Output the (X, Y) coordinate of the center of the cell containing the given text.  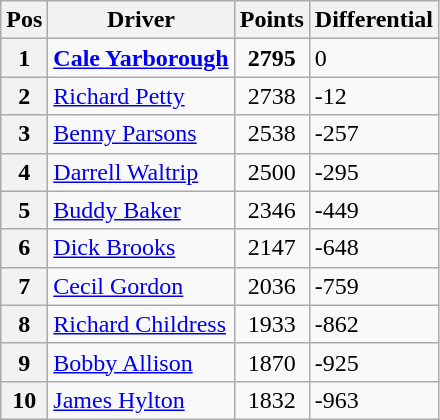
Dick Brooks (141, 248)
Points (272, 20)
3 (24, 134)
0 (374, 58)
1933 (272, 324)
2 (24, 96)
4 (24, 172)
2147 (272, 248)
-862 (374, 324)
8 (24, 324)
7 (24, 286)
5 (24, 210)
Buddy Baker (141, 210)
Benny Parsons (141, 134)
Cale Yarborough (141, 58)
1832 (272, 400)
-257 (374, 134)
-648 (374, 248)
-295 (374, 172)
2500 (272, 172)
2538 (272, 134)
2738 (272, 96)
Richard Childress (141, 324)
-12 (374, 96)
Differential (374, 20)
1 (24, 58)
6 (24, 248)
10 (24, 400)
Cecil Gordon (141, 286)
Driver (141, 20)
2036 (272, 286)
Darrell Waltrip (141, 172)
1870 (272, 362)
Richard Petty (141, 96)
2346 (272, 210)
Pos (24, 20)
-963 (374, 400)
2795 (272, 58)
-449 (374, 210)
9 (24, 362)
Bobby Allison (141, 362)
-925 (374, 362)
James Hylton (141, 400)
-759 (374, 286)
